Scan for the cell matching the given text and deliver its [x, y] coordinate at center. 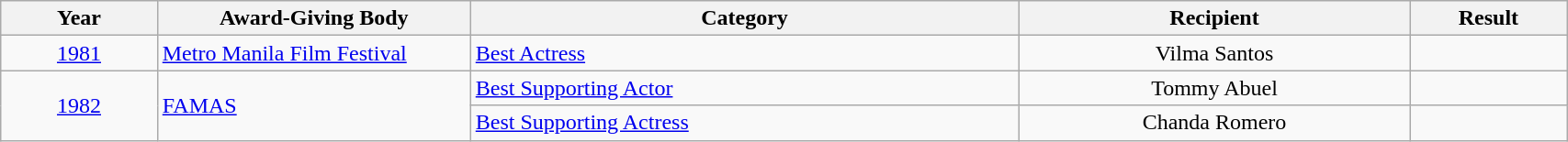
FAMAS [314, 105]
Recipient [1214, 18]
Tommy Abuel [1214, 88]
Best Actress [744, 53]
Best Supporting Actress [744, 123]
1981 [79, 53]
Best Supporting Actor [744, 88]
Chanda Romero [1214, 123]
Vilma Santos [1214, 53]
Category [744, 18]
1982 [79, 105]
Year [79, 18]
Result [1488, 18]
Metro Manila Film Festival [314, 53]
Award-Giving Body [314, 18]
